Return (x, y) of the center of cell containing provided text 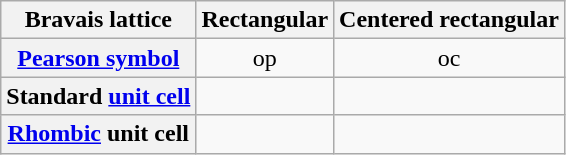
Rhombic unit cell (98, 134)
Centered rectangular (450, 20)
op (265, 58)
Rectangular (265, 20)
oc (450, 58)
Bravais lattice (98, 20)
Standard unit cell (98, 96)
Pearson symbol (98, 58)
